Locate the cell with the specified text and output its (x, y) center coordinate. 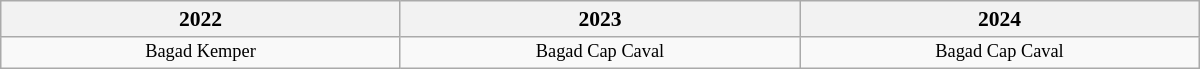
Bagad Kemper (200, 52)
2022 (200, 19)
2024 (1000, 19)
2023 (600, 19)
